Return the [x, y] coordinate for the center point of the cell that contains the specified text.  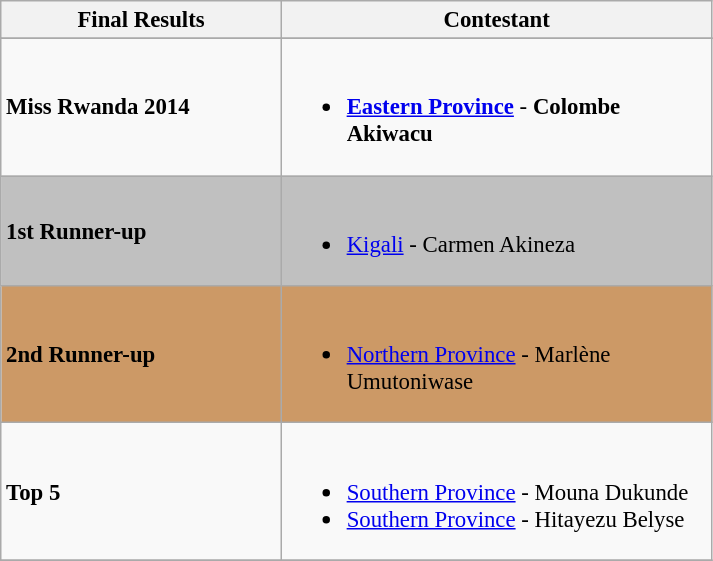
2nd Runner-up [142, 354]
Northern Province - Marlène Umutoniwase [496, 354]
Kigali - Carmen Akineza [496, 231]
Top 5 [142, 492]
Final Results [142, 20]
1st Runner-up [142, 231]
Miss Rwanda 2014 [142, 108]
Southern Province - Mouna DukundeSouthern Province - Hitayezu Belyse [496, 492]
Contestant [496, 20]
Eastern Province - Colombe Akiwacu [496, 108]
